Find where the given text appears and provide that cell's center as [x, y] coordinate. 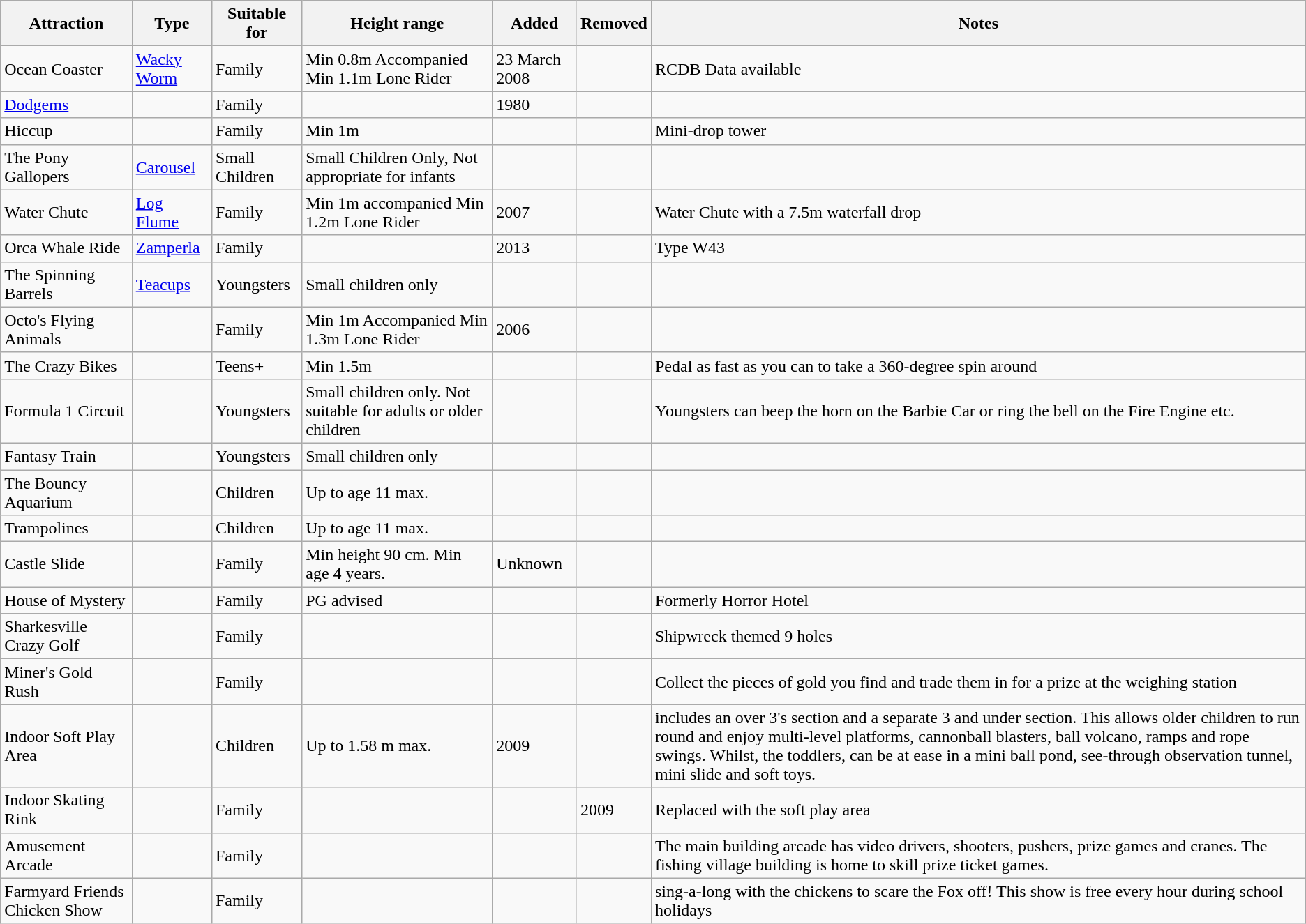
House of Mystery [66, 600]
Shipwreck themed 9 holes [978, 636]
Amusement Arcade [66, 855]
Wacky Worm [172, 68]
Min 1m [398, 131]
Min 1m Accompanied Min 1.3m Lone Rider [398, 329]
Removed [614, 24]
Hiccup [66, 131]
23 March 2008 [534, 68]
PG advised [398, 600]
Farmyard Friends Chicken Show [66, 901]
Indoor Skating Rink [66, 810]
Type W43 [978, 248]
Unknown [534, 565]
Small Children Only, Not appropriate for infants [398, 167]
Pedal as fast as you can to take a 360-degree spin around [978, 365]
Log Flume [172, 212]
Replaced with the soft play area [978, 810]
Water Chute [66, 212]
Added [534, 24]
Mini-drop tower [978, 131]
Octo's Flying Animals [66, 329]
Youngsters can beep the horn on the Barbie Car or ring the bell on the Fire Engine etc. [978, 411]
Teacups [172, 285]
Min 1.5m [398, 365]
Zamperla [172, 248]
Formula 1 Circuit [66, 411]
Min 1m accompanied Min 1.2m Lone Rider [398, 212]
The Crazy Bikes [66, 365]
RCDB Data available [978, 68]
Attraction [66, 24]
Dodgems [66, 105]
Up to 1.58 m max. [398, 746]
Sharkesville Crazy Golf [66, 636]
Fantasy Train [66, 456]
2006 [534, 329]
Castle Slide [66, 565]
sing-a-long with the chickens to scare the Fox off! This show is free every hour during school holidays [978, 901]
1980 [534, 105]
Orca Whale Ride [66, 248]
The Spinning Barrels [66, 285]
Collect the pieces of gold you find and trade them in for a prize at the weighing station [978, 682]
Water Chute with a 7.5m waterfall drop [978, 212]
Small children only. Not suitable for adults or older children [398, 411]
Min height 90 cm. Min age 4 years. [398, 565]
Miner's Gold Rush [66, 682]
Small Children [257, 167]
Suitable for [257, 24]
Type [172, 24]
The Bouncy Aquarium [66, 492]
The Pony Gallopers [66, 167]
Notes [978, 24]
Trampolines [66, 529]
2013 [534, 248]
Formerly Horror Hotel [978, 600]
Teens+ [257, 365]
Min 0.8m Accompanied Min 1.1m Lone Rider [398, 68]
Ocean Coaster [66, 68]
Indoor Soft Play Area [66, 746]
2007 [534, 212]
Height range [398, 24]
Carousel [172, 167]
